Scan for the cell matching the given text and deliver its [X, Y] coordinate at center. 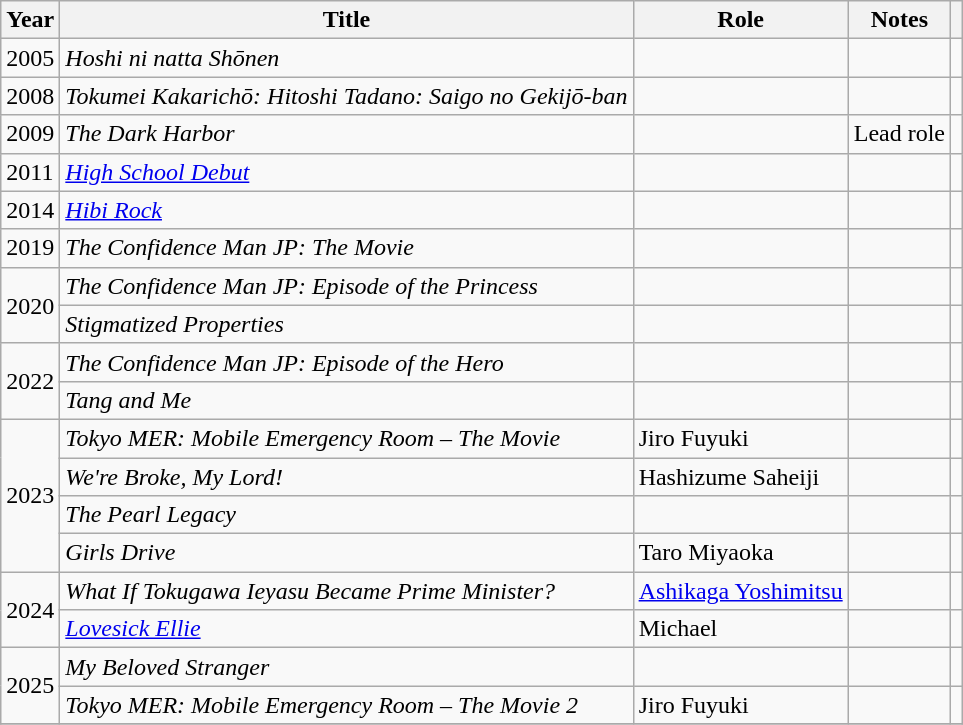
2020 [30, 305]
Tokumei Kakarichō: Hitoshi Tadano: Saigo no Gekijō-ban [346, 96]
2023 [30, 495]
Michael [740, 629]
2005 [30, 58]
What If Tokugawa Ieyasu Became Prime Minister? [346, 591]
Stigmatized Properties [346, 324]
Girls Drive [346, 553]
2025 [30, 686]
Notes [899, 20]
Tokyo MER: Mobile Emergency Room – The Movie 2 [346, 705]
Year [30, 20]
We're Broke, My Lord! [346, 477]
The Confidence Man JP: The Movie [346, 248]
2008 [30, 96]
The Pearl Legacy [346, 515]
2011 [30, 172]
2024 [30, 610]
The Confidence Man JP: Episode of the Hero [346, 362]
My Beloved Stranger [346, 667]
Tang and Me [346, 400]
Hibi Rock [346, 210]
Taro Miyaoka [740, 553]
2014 [30, 210]
Role [740, 20]
Hashizume Saheiji [740, 477]
High School Debut [346, 172]
Hoshi ni natta Shōnen [346, 58]
Tokyo MER: Mobile Emergency Room – The Movie [346, 438]
Lead role [899, 134]
Ashikaga Yoshimitsu [740, 591]
Lovesick Ellie [346, 629]
Title [346, 20]
2019 [30, 248]
The Confidence Man JP: Episode of the Princess [346, 286]
2009 [30, 134]
2022 [30, 381]
The Dark Harbor [346, 134]
